Search for the cell housing the specified text and yield its [x, y] center coordinate. 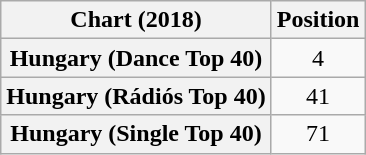
Chart (2018) [136, 20]
4 [318, 58]
71 [318, 134]
Hungary (Rádiós Top 40) [136, 96]
Position [318, 20]
41 [318, 96]
Hungary (Dance Top 40) [136, 58]
Hungary (Single Top 40) [136, 134]
